Identify which cell holds the provided text, then report its [X, Y] central coordinate. 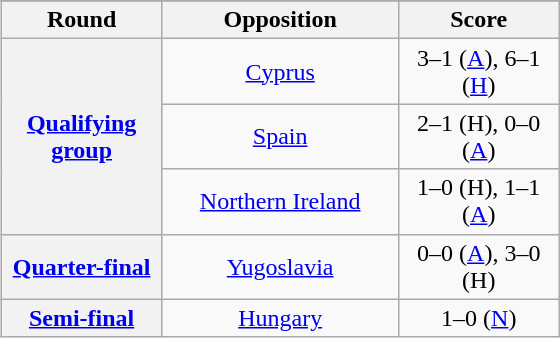
Cyprus [280, 72]
0–0 (A), 3–0 (H) [478, 266]
Qualifying group [82, 136]
Hungary [280, 318]
Northern Ireland [280, 202]
1–0 (N) [478, 318]
Quarter-final [82, 266]
Opposition [280, 20]
2–1 (H), 0–0 (A) [478, 136]
3–1 (A), 6–1 (H) [478, 72]
Round [82, 20]
Semi-final [82, 318]
Yugoslavia [280, 266]
Spain [280, 136]
1–0 (H), 1–1 (A) [478, 202]
Score [478, 20]
